Determine the [X, Y] coordinate at the center of the cell enclosing the given text.  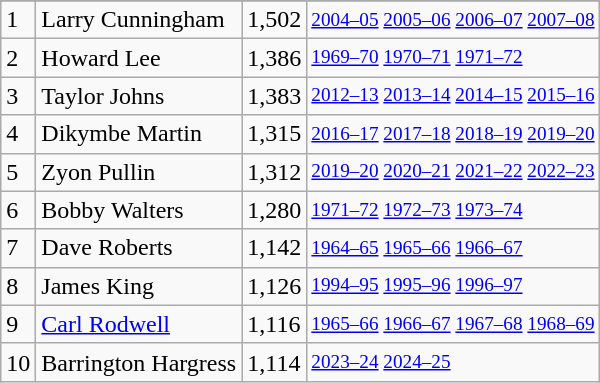
1,386 [274, 58]
2012–13 2013–14 2014–15 2015–16 [453, 96]
James King [139, 286]
5 [18, 172]
1 [18, 20]
2023–24 2024–25 [453, 362]
Dave Roberts [139, 248]
Zyon Pullin [139, 172]
3 [18, 96]
7 [18, 248]
1965–66 1966–67 1967–68 1968–69 [453, 324]
1,114 [274, 362]
Dikymbe Martin [139, 134]
2 [18, 58]
9 [18, 324]
1969–70 1970–71 1971–72 [453, 58]
1,116 [274, 324]
1994–95 1995–96 1996–97 [453, 286]
Bobby Walters [139, 210]
4 [18, 134]
Barrington Hargress [139, 362]
Larry Cunningham [139, 20]
Carl Rodwell [139, 324]
8 [18, 286]
2004–05 2005–06 2006–07 2007–08 [453, 20]
Taylor Johns [139, 96]
1,312 [274, 172]
1964–65 1965–66 1966–67 [453, 248]
1,383 [274, 96]
6 [18, 210]
2016–17 2017–18 2018–19 2019–20 [453, 134]
1,142 [274, 248]
2019–20 2020–21 2021–22 2022–23 [453, 172]
1971–72 1972–73 1973–74 [453, 210]
1,502 [274, 20]
1,126 [274, 286]
Howard Lee [139, 58]
10 [18, 362]
1,280 [274, 210]
1,315 [274, 134]
